Find where the given text appears and provide that cell's center as (x, y) coordinate. 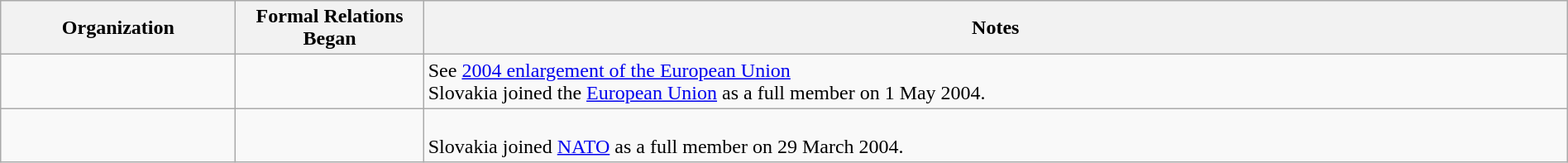
Formal Relations Began (329, 28)
See 2004 enlargement of the European UnionSlovakia joined the European Union as a full member on 1 May 2004. (996, 81)
Organization (118, 28)
Notes (996, 28)
Slovakia joined NATO as a full member on 29 March 2004. (996, 136)
